Extract the [x, y] coordinate from the center of the cell holding the provided text.  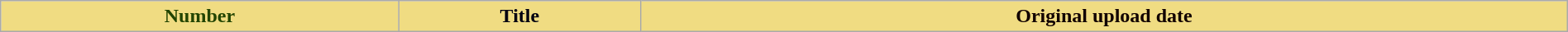
Original upload date [1105, 16]
Title [519, 16]
Number [200, 16]
